Pinpoint the cell where the given text exists, returning its [X, Y] midpoint coordinate. 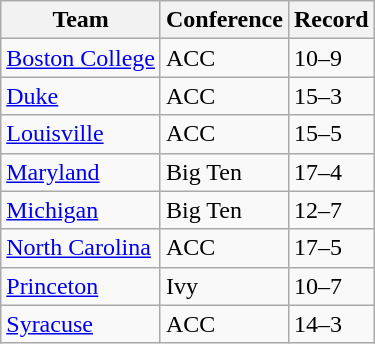
Louisville [81, 134]
17–5 [331, 248]
10–7 [331, 286]
Conference [224, 20]
Ivy [224, 286]
17–4 [331, 172]
Boston College [81, 58]
North Carolina [81, 248]
Michigan [81, 210]
15–5 [331, 134]
Syracuse [81, 324]
Maryland [81, 172]
10–9 [331, 58]
12–7 [331, 210]
Princeton [81, 286]
14–3 [331, 324]
15–3 [331, 96]
Team [81, 20]
Record [331, 20]
Duke [81, 96]
